Extract the [x, y] coordinate from the center of the cell holding the provided text.  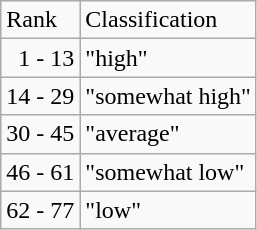
"somewhat low" [168, 172]
Classification [168, 20]
30 - 45 [40, 134]
"high" [168, 58]
Rank [40, 20]
"average" [168, 134]
14 - 29 [40, 96]
46 - 61 [40, 172]
62 - 77 [40, 210]
"somewhat high" [168, 96]
"low" [168, 210]
1 - 13 [40, 58]
